Extract the (X, Y) coordinate from the center of the cell holding the provided text.  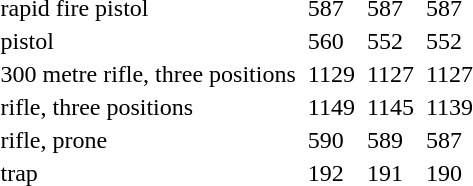
1149 (331, 107)
1127 (390, 74)
552 (390, 41)
590 (331, 140)
1129 (331, 74)
589 (390, 140)
560 (331, 41)
1145 (390, 107)
